From the cell containing the given text, extract its center point as (x, y) coordinate. 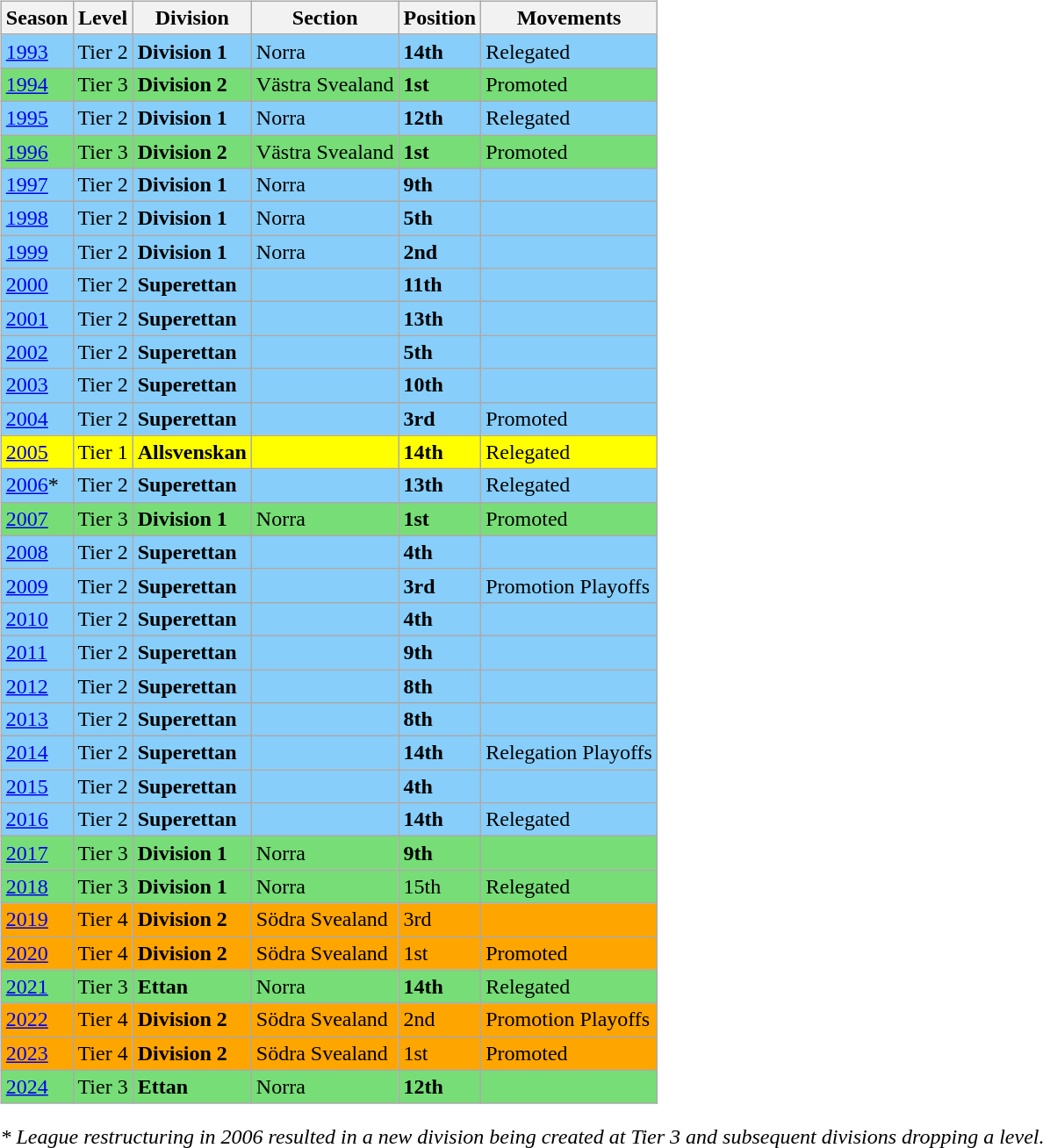
1996 (37, 152)
Tier 1 (103, 452)
2009 (37, 585)
Position (440, 18)
2006* (37, 485)
Season (37, 18)
Section (325, 18)
2024 (37, 1087)
2012 (37, 685)
2001 (37, 319)
1997 (37, 185)
1994 (37, 84)
2022 (37, 1020)
1993 (37, 51)
1998 (37, 219)
1999 (37, 252)
Level (103, 18)
Movements (569, 18)
2016 (37, 820)
2013 (37, 720)
2015 (37, 786)
10th (440, 385)
2023 (37, 1053)
2008 (37, 552)
Division (191, 18)
15th (440, 886)
2000 (37, 285)
2019 (37, 920)
2014 (37, 753)
2003 (37, 385)
2005 (37, 452)
2018 (37, 886)
2002 (37, 352)
11th (440, 285)
1995 (37, 118)
2020 (37, 953)
2004 (37, 419)
2011 (37, 652)
2010 (37, 619)
2021 (37, 987)
Relegation Playoffs (569, 753)
2007 (37, 519)
Allsvenskan (191, 452)
2017 (37, 853)
